Return (x, y) of the center of cell containing provided text 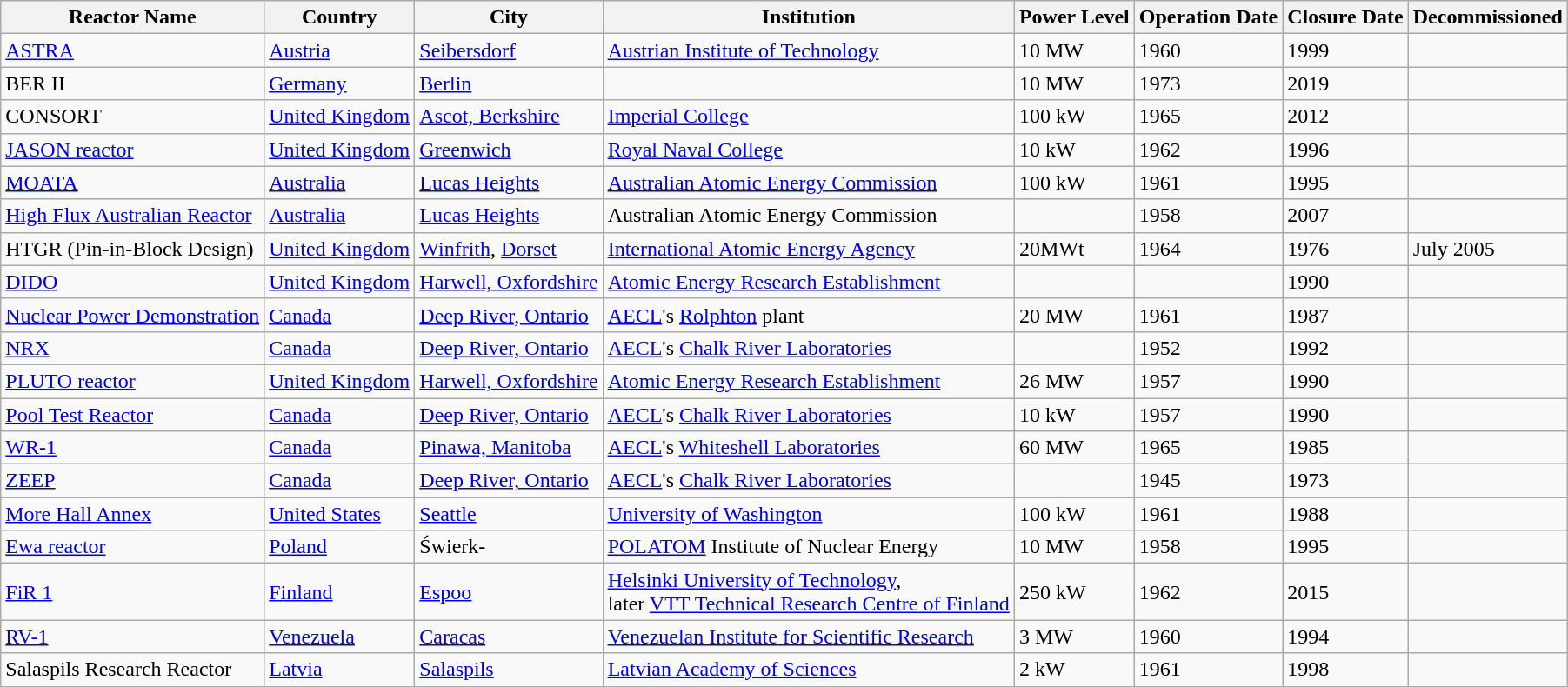
Berlin (509, 83)
Operation Date (1208, 17)
Pool Test Reactor (132, 415)
ZEEP (132, 481)
Austrian Institute of Technology (809, 50)
Greenwich (509, 150)
Closure Date (1346, 17)
1945 (1208, 481)
Power Level (1074, 17)
HTGR (Pin-in-Block Design) (132, 249)
1976 (1346, 249)
Salaspils Research Reactor (132, 670)
JASON reactor (132, 150)
1992 (1346, 348)
1998 (1346, 670)
ASTRA (132, 50)
Poland (339, 547)
Latvian Academy of Sciences (809, 670)
Imperial College (809, 117)
Seibersdorf (509, 50)
Winfrith, Dorset (509, 249)
RV-1 (132, 637)
1985 (1346, 448)
Ewa reactor (132, 547)
20MWt (1074, 249)
CONSORT (132, 117)
High Flux Australian Reactor (132, 216)
250 kW (1074, 591)
AECL's Rolphton plant (809, 315)
Venezuela (339, 637)
AECL's Whiteshell Laboratories (809, 448)
DIDO (132, 282)
Salaspils (509, 670)
Germany (339, 83)
Decommissioned (1487, 17)
1987 (1346, 315)
Royal Naval College (809, 150)
1994 (1346, 637)
Pinawa, Manitoba (509, 448)
More Hall Annex (132, 514)
POLATOM Institute of Nuclear Energy (809, 547)
Reactor Name (132, 17)
Latvia (339, 670)
2 kW (1074, 670)
Finland (339, 591)
Caracas (509, 637)
20 MW (1074, 315)
MOATA (132, 183)
Institution (809, 17)
3 MW (1074, 637)
1999 (1346, 50)
Seattle (509, 514)
2019 (1346, 83)
1996 (1346, 150)
City (509, 17)
Nuclear Power Demonstration (132, 315)
PLUTO reactor (132, 381)
60 MW (1074, 448)
United States (339, 514)
2012 (1346, 117)
University of Washington (809, 514)
NRX (132, 348)
International Atomic Energy Agency (809, 249)
Venezuelan Institute for Scientific Research (809, 637)
Ascot, Berkshire (509, 117)
Country (339, 17)
2007 (1346, 216)
Espoo (509, 591)
Helsinki University of Technology,later VTT Technical Research Centre of Finland (809, 591)
1988 (1346, 514)
Świerk- (509, 547)
WR-1 (132, 448)
1964 (1208, 249)
2015 (1346, 591)
FiR 1 (132, 591)
1952 (1208, 348)
Austria (339, 50)
26 MW (1074, 381)
July 2005 (1487, 249)
BER II (132, 83)
